Find where the given text appears and provide that cell's center as [x, y] coordinate. 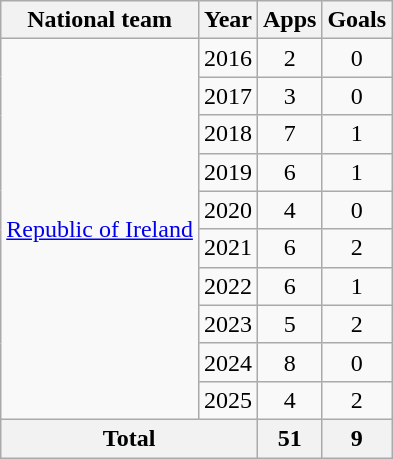
2024 [228, 362]
Apps [289, 20]
8 [289, 362]
2019 [228, 172]
2018 [228, 134]
2025 [228, 400]
2023 [228, 324]
51 [289, 438]
National team [100, 20]
5 [289, 324]
Goals [357, 20]
Year [228, 20]
7 [289, 134]
2016 [228, 58]
Republic of Ireland [100, 230]
2017 [228, 96]
Total [130, 438]
3 [289, 96]
9 [357, 438]
2021 [228, 248]
2022 [228, 286]
2020 [228, 210]
